Provide the (x, y) coordinate of the cell's center where the given text is located.  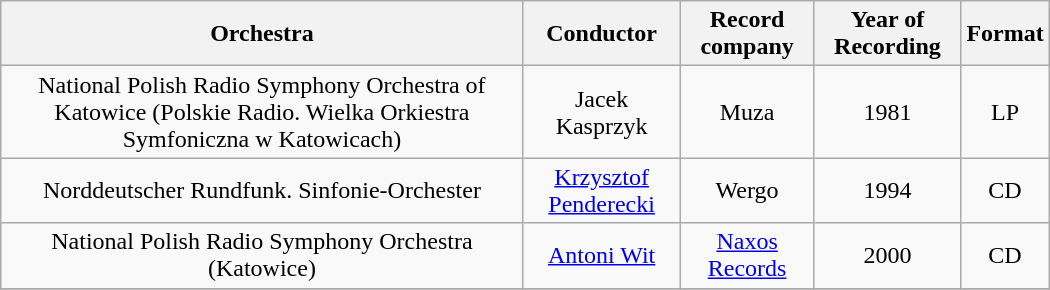
Antoni Wit (602, 256)
Wergo (747, 190)
Norddeutscher Rundfunk. Sinfonie-Orchester (262, 190)
Year of Recording (888, 34)
Muza (747, 112)
1994 (888, 190)
Format (1005, 34)
Orchestra (262, 34)
National Polish Radio Symphony Orchestra (Katowice) (262, 256)
Conductor (602, 34)
2000 (888, 256)
Naxos Records (747, 256)
National Polish Radio Symphony Orchestra of Katowice (Polskie Radio. Wielka Orkiestra Symfoniczna w Katowicach) (262, 112)
Record company (747, 34)
Krzysztof Penderecki (602, 190)
LP (1005, 112)
1981 (888, 112)
Jacek Kasprzyk (602, 112)
